Determine the [X, Y] coordinate at the center of the cell enclosing the given text.  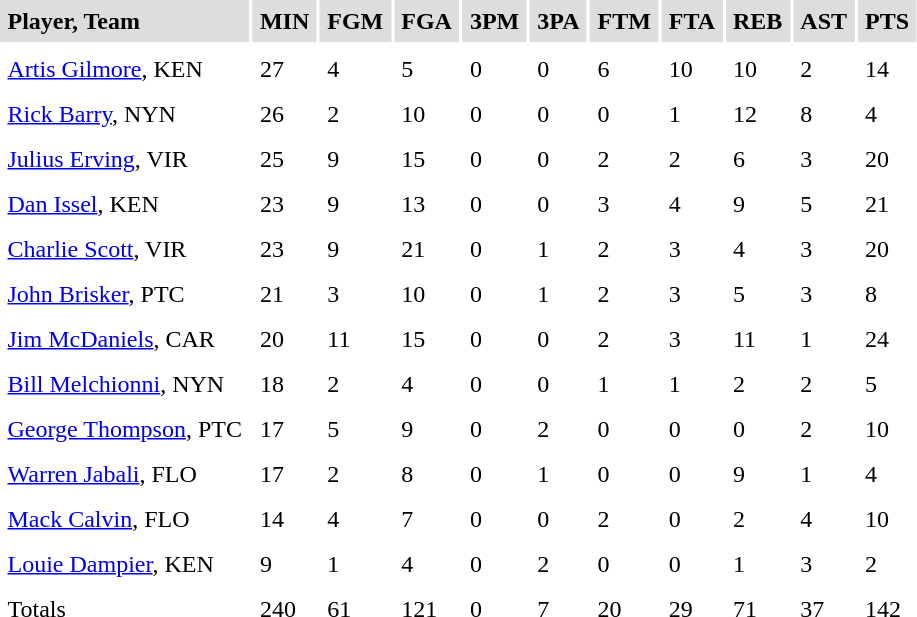
PTS [888, 21]
AST [824, 21]
12 [758, 114]
FTM [624, 21]
Bill Melchionni, NYN [124, 384]
George Thompson, PTC [124, 429]
FTA [692, 21]
John Brisker, PTC [124, 294]
MIN [284, 21]
27 [284, 69]
7 [427, 519]
26 [284, 114]
Charlie Scott, VIR [124, 249]
24 [888, 339]
3PM [494, 21]
13 [427, 204]
Mack Calvin, FLO [124, 519]
Louie Dampier, KEN [124, 564]
REB [758, 21]
18 [284, 384]
Julius Erving, VIR [124, 159]
Player, Team [124, 21]
3PA [558, 21]
25 [284, 159]
Jim McDaniels, CAR [124, 339]
FGA [427, 21]
Artis Gilmore, KEN [124, 69]
Warren Jabali, FLO [124, 474]
FGM [356, 21]
Rick Barry, NYN [124, 114]
Dan Issel, KEN [124, 204]
